Extract the [x, y] coordinate from the center of the cell holding the provided text.  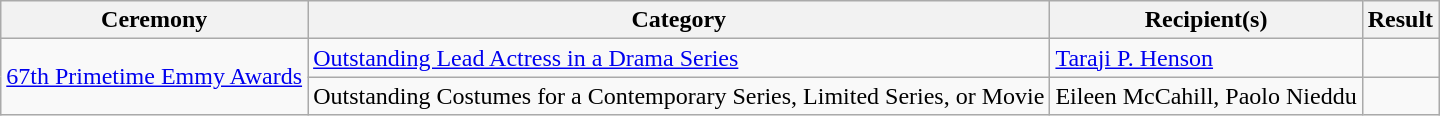
Taraji P. Henson [1206, 58]
Recipient(s) [1206, 20]
Outstanding Lead Actress in a Drama Series [679, 58]
67th Primetime Emmy Awards [154, 77]
Outstanding Costumes for a Contemporary Series, Limited Series, or Movie [679, 96]
Eileen McCahill, Paolo Nieddu [1206, 96]
Ceremony [154, 20]
Category [679, 20]
Result [1400, 20]
